Capture the cell that displays the provided text and extract its [X, Y] central coordinate. 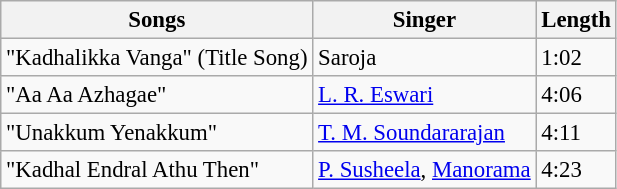
4:23 [576, 170]
T. M. Soundararajan [424, 133]
Saroja [424, 58]
Singer [424, 20]
"Aa Aa Azhagae" [157, 95]
"Kadhalikka Vanga" (Title Song) [157, 58]
P. Susheela, Manorama [424, 170]
"Unakkum Yenakkum" [157, 133]
"Kadhal Endral Athu Then" [157, 170]
4:11 [576, 133]
4:06 [576, 95]
L. R. Eswari [424, 95]
1:02 [576, 58]
Songs [157, 20]
Length [576, 20]
